Search for the cell housing the specified text and yield its (X, Y) center coordinate. 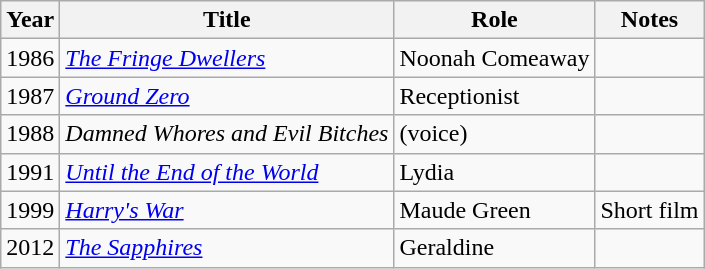
(voice) (494, 134)
Geraldine (494, 248)
Role (494, 20)
1999 (30, 210)
Damned Whores and Evil Bitches (227, 134)
2012 (30, 248)
1991 (30, 172)
Harry's War (227, 210)
Notes (650, 20)
Title (227, 20)
1986 (30, 58)
1987 (30, 96)
The Sapphires (227, 248)
The Fringe Dwellers (227, 58)
Noonah Comeaway (494, 58)
Short film (650, 210)
Ground Zero (227, 96)
1988 (30, 134)
Receptionist (494, 96)
Until the End of the World (227, 172)
Lydia (494, 172)
Year (30, 20)
Maude Green (494, 210)
